For the text-containing cell, return its midpoint in (x, y) coordinate format. 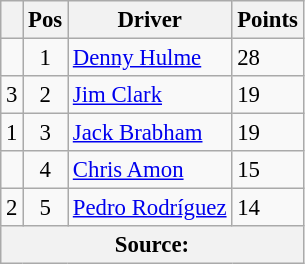
14 (268, 208)
Chris Amon (150, 170)
15 (268, 170)
Points (268, 20)
Pedro Rodríguez (150, 208)
Pos (46, 20)
Jim Clark (150, 95)
Jack Brabham (150, 133)
Driver (150, 20)
5 (46, 208)
Denny Hulme (150, 58)
4 (46, 170)
Source: (152, 245)
28 (268, 58)
